Output the [x, y] coordinate of the center of the cell containing the given text.  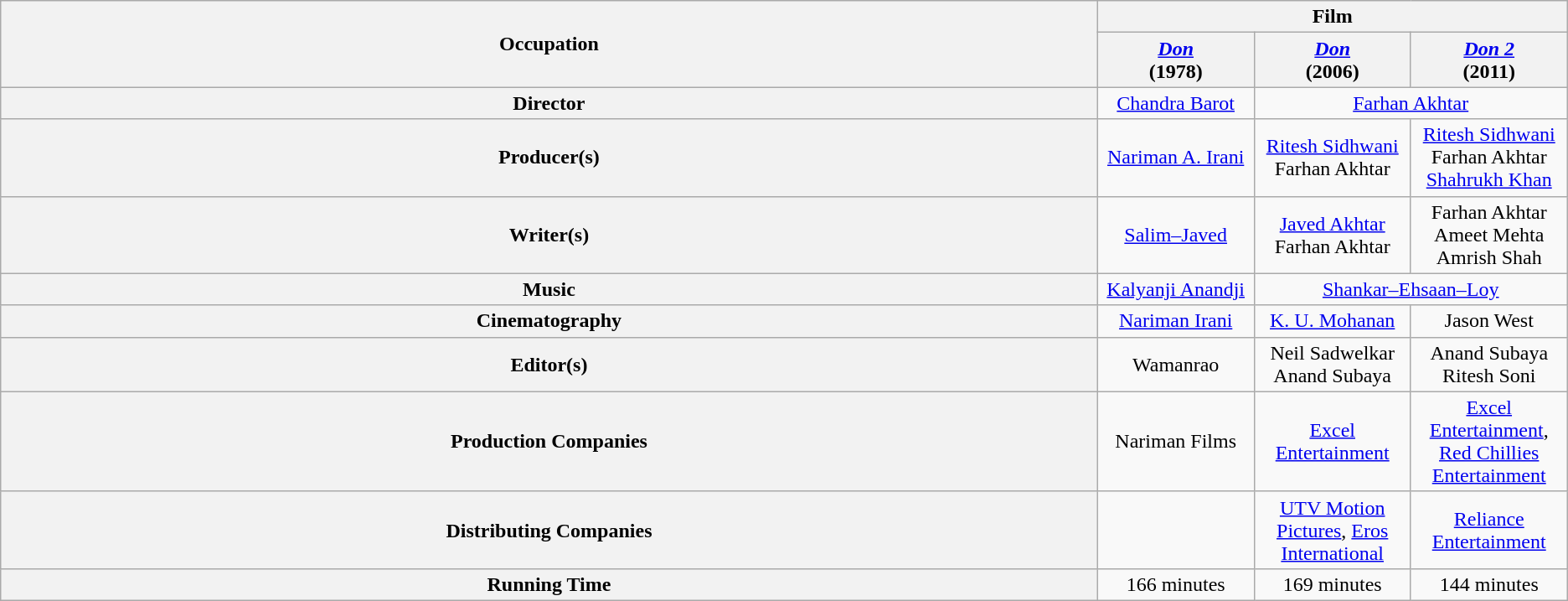
Farhan Akhtar Ameet Mehta Amrish Shah [1489, 235]
Don (1978) [1176, 60]
Music [549, 289]
Chandra Barot [1176, 103]
Javed Akhtar Farhan Akhtar [1332, 235]
Running Time [549, 584]
Shankar–Ehsaan–Loy [1411, 289]
Film [1332, 17]
Nariman A. Irani [1176, 158]
Anand Subaya Ritesh Soni [1489, 364]
Don 2 (2011) [1489, 60]
Ritesh Sidhwani Farhan Akhtar [1332, 158]
Jason West [1489, 321]
Cinematography [549, 321]
169 minutes [1332, 584]
Producer(s) [549, 158]
Ritesh Sidhwani Farhan Akhtar Shahrukh Khan [1489, 158]
Writer(s) [549, 235]
Salim–Javed [1176, 235]
Director [549, 103]
Nariman Films [1176, 441]
166 minutes [1176, 584]
UTV Motion Pictures, Eros International [1332, 530]
Neil Sadwelkar Anand Subaya [1332, 364]
144 minutes [1489, 584]
Kalyanji Anandji [1176, 289]
K. U. Mohanan [1332, 321]
Farhan Akhtar [1411, 103]
Wamanrao [1176, 364]
Occupation [549, 44]
Nariman Irani [1176, 321]
Production Companies [549, 441]
Distributing Companies [549, 530]
Editor(s) [549, 364]
Don (2006) [1332, 60]
Reliance Entertainment [1489, 530]
Excel Entertainment [1332, 441]
Excel Entertainment, Red Chillies Entertainment [1489, 441]
